From the cell containing the given text, extract its center point as [x, y] coordinate. 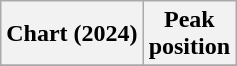
Chart (2024) [72, 34]
Peak position [189, 34]
